Search for the cell housing the specified text and yield its [x, y] center coordinate. 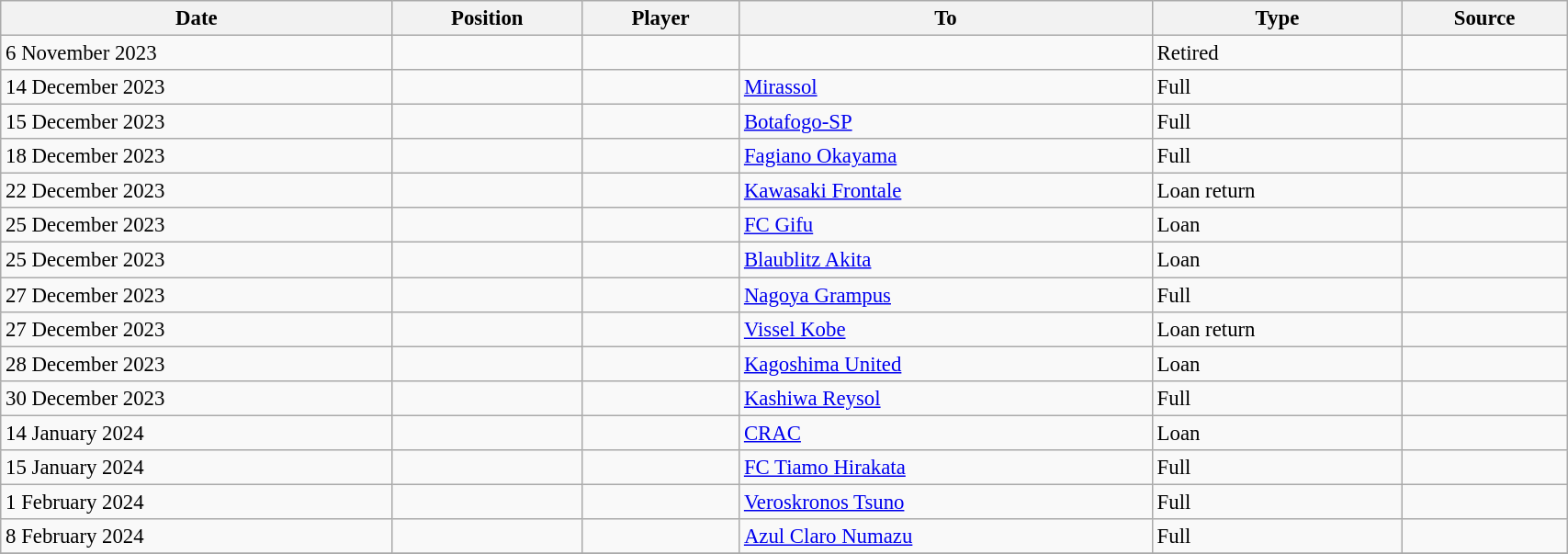
Type [1277, 18]
Kashiwa Reysol [946, 398]
Nagoya Grampus [946, 295]
Player [660, 18]
Source [1484, 18]
FC Gifu [946, 225]
Kawasaki Frontale [946, 191]
18 December 2023 [197, 156]
Fagiano Okayama [946, 156]
Retired [1277, 53]
CRAC [946, 433]
30 December 2023 [197, 398]
Date [197, 18]
14 December 2023 [197, 87]
15 December 2023 [197, 122]
8 February 2024 [197, 537]
Kagoshima United [946, 364]
Vissel Kobe [946, 329]
Blaublitz Akita [946, 260]
To [946, 18]
Position [487, 18]
Botafogo-SP [946, 122]
Azul Claro Numazu [946, 537]
Mirassol [946, 87]
1 February 2024 [197, 502]
FC Tiamo Hirakata [946, 468]
Veroskronos Tsuno [946, 502]
28 December 2023 [197, 364]
14 January 2024 [197, 433]
22 December 2023 [197, 191]
6 November 2023 [197, 53]
15 January 2024 [197, 468]
